Determine the [x, y] coordinate at the center of the cell enclosing the given text.  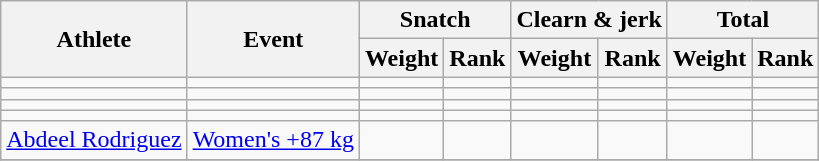
Clearn & jerk [589, 20]
Total [743, 20]
Snatch [435, 20]
Women's +87 kg [273, 140]
Athlete [94, 39]
Abdeel Rodriguez [94, 140]
Event [273, 39]
